Pinpoint the cell where the given text exists, returning its [x, y] midpoint coordinate. 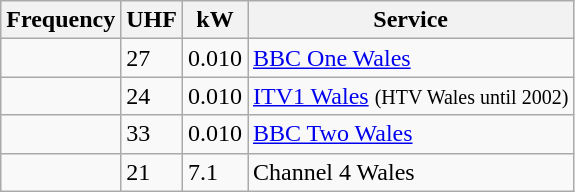
Service [411, 20]
BBC Two Wales [411, 134]
UHF [152, 20]
Channel 4 Wales [411, 172]
kW [214, 20]
7.1 [214, 172]
ITV1 Wales (HTV Wales until 2002) [411, 96]
27 [152, 58]
33 [152, 134]
Frequency [61, 20]
21 [152, 172]
BBC One Wales [411, 58]
24 [152, 96]
